Provide the (x, y) coordinate of the cell's center where the given text is located.  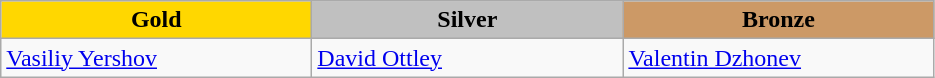
Silver (468, 20)
Gold (156, 20)
David Ottley (468, 58)
Valentin Dzhonev (778, 58)
Bronze (778, 20)
Vasiliy Yershov (156, 58)
